Find where the given text appears and provide that cell's center as (X, Y) coordinate. 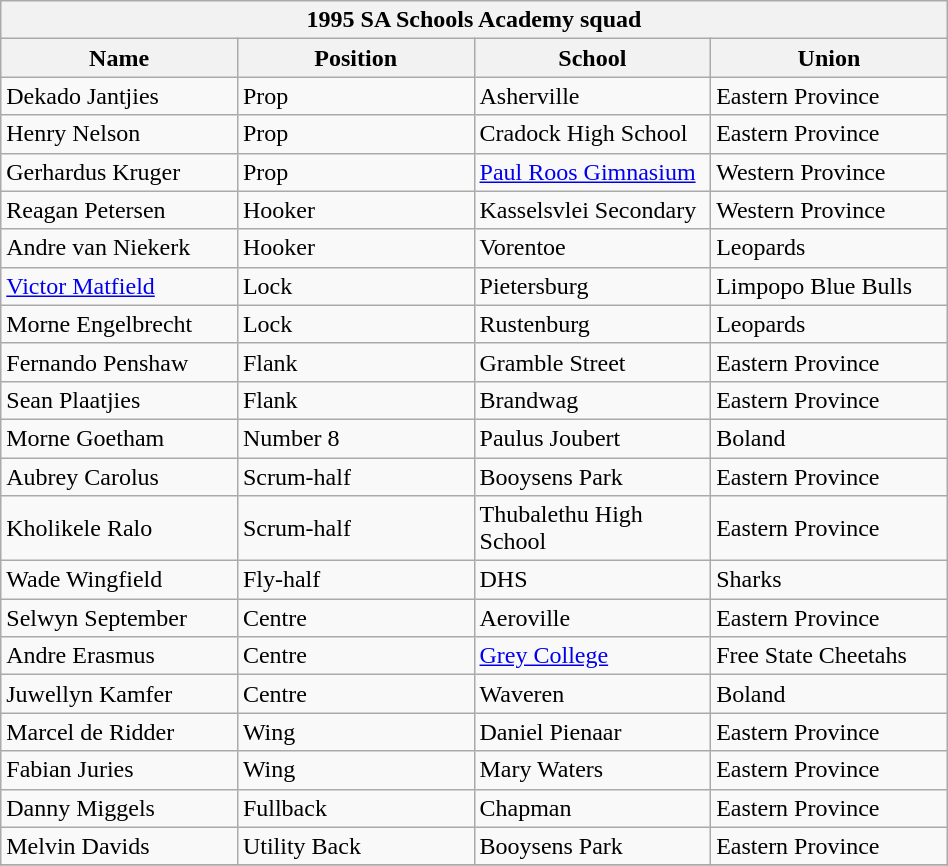
Grey College (592, 656)
Name (120, 58)
Henry Nelson (120, 134)
Morne Goetham (120, 438)
Pietersburg (592, 286)
Gramble Street (592, 362)
Reagan Petersen (120, 210)
Vorentoe (592, 248)
Sean Plaatjies (120, 400)
Andre Erasmus (120, 656)
Mary Waters (592, 770)
Fabian Juries (120, 770)
Dekado Jantjies (120, 96)
Fly-half (356, 580)
Daniel Pienaar (592, 732)
Chapman (592, 808)
Rustenburg (592, 324)
Cradock High School (592, 134)
Danny Miggels (120, 808)
School (592, 58)
Number 8 (356, 438)
Gerhardus Kruger (120, 172)
Aeroville (592, 618)
Utility Back (356, 846)
Melvin Davids (120, 846)
Selwyn September (120, 618)
Paul Roos Gimnasium (592, 172)
Kasselsvlei Secondary (592, 210)
Position (356, 58)
Victor Matfield (120, 286)
Morne Engelbrecht (120, 324)
Free State Cheetahs (830, 656)
Fullback (356, 808)
Andre van Niekerk (120, 248)
Fernando Penshaw (120, 362)
Paulus Joubert (592, 438)
Waveren (592, 694)
Marcel de Ridder (120, 732)
Wade Wingfield (120, 580)
DHS (592, 580)
Brandwag (592, 400)
Union (830, 58)
Aubrey Carolus (120, 477)
Juwellyn Kamfer (120, 694)
Thubalethu High School (592, 528)
Limpopo Blue Bulls (830, 286)
Sharks (830, 580)
Kholikele Ralo (120, 528)
1995 SA Schools Academy squad (474, 20)
Asherville (592, 96)
